Provide the (X, Y) coordinate of the cell's center where the given text is located.  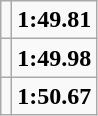
1:49.98 (54, 58)
1:50.67 (54, 96)
1:49.81 (54, 20)
